Identify which cell holds the provided text, then report its (X, Y) central coordinate. 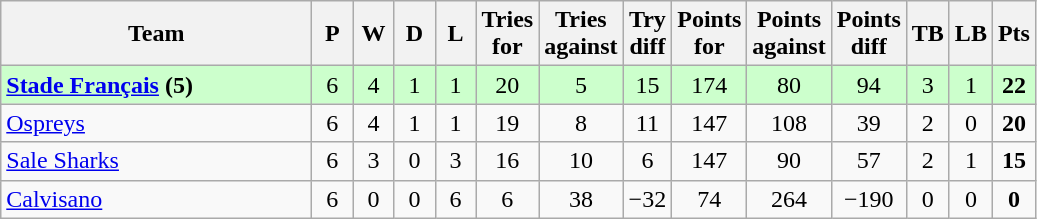
22 (1014, 85)
80 (789, 85)
Points against (789, 34)
57 (868, 161)
264 (789, 199)
10 (581, 161)
TB (928, 34)
90 (789, 161)
Sale Sharks (156, 161)
38 (581, 199)
Pts (1014, 34)
16 (508, 161)
W (374, 34)
Calvisano (156, 199)
39 (868, 123)
8 (581, 123)
Ospreys (156, 123)
LB (970, 34)
Tries against (581, 34)
5 (581, 85)
Points diff (868, 34)
−190 (868, 199)
P (332, 34)
Team (156, 34)
L (456, 34)
Tries for (508, 34)
174 (710, 85)
94 (868, 85)
Try diff (648, 34)
Points for (710, 34)
−32 (648, 199)
108 (789, 123)
D (414, 34)
Stade Français (5) (156, 85)
11 (648, 123)
19 (508, 123)
74 (710, 199)
